Return (x, y) of the center of cell containing provided text 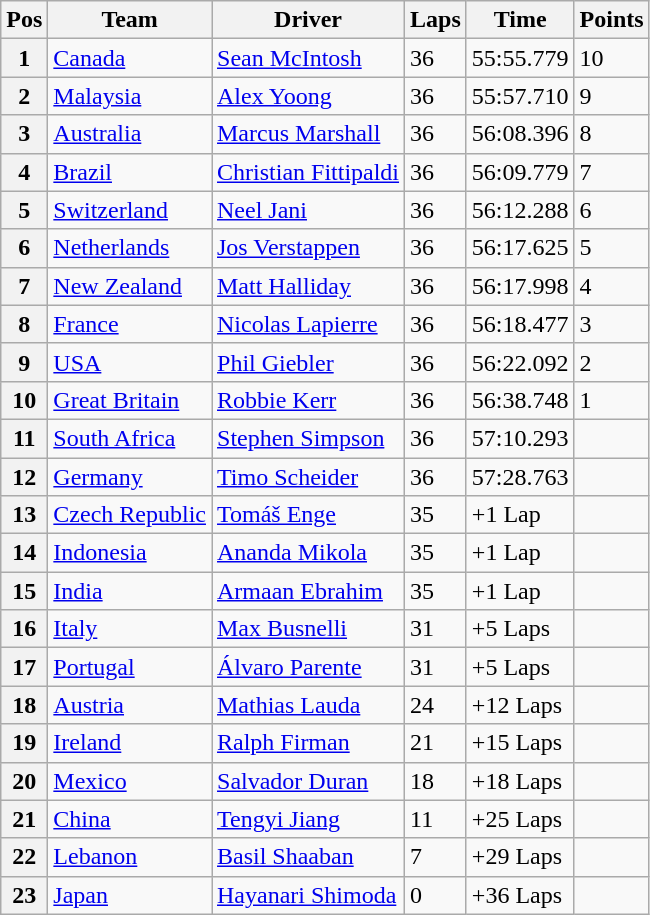
56:18.477 (520, 324)
Italy (130, 629)
17 (24, 667)
Malaysia (130, 96)
Laps (436, 20)
Netherlands (130, 248)
55:55.779 (520, 58)
Pos (24, 20)
Great Britain (130, 400)
+15 Laps (520, 743)
Australia (130, 134)
Álvaro Parente (308, 667)
24 (436, 705)
Neel Jani (308, 210)
Indonesia (130, 553)
14 (24, 553)
Mathias Lauda (308, 705)
Matt Halliday (308, 286)
Stephen Simpson (308, 438)
56:08.396 (520, 134)
Sean McIntosh (308, 58)
19 (24, 743)
France (130, 324)
China (130, 819)
Ralph Firman (308, 743)
Driver (308, 20)
Hayanari Shimoda (308, 895)
23 (24, 895)
+29 Laps (520, 857)
Canada (130, 58)
Marcus Marshall (308, 134)
Ireland (130, 743)
20 (24, 781)
Jos Verstappen (308, 248)
Salvador Duran (308, 781)
Portugal (130, 667)
22 (24, 857)
15 (24, 591)
Basil Shaaban (308, 857)
16 (24, 629)
56:17.625 (520, 248)
56:17.998 (520, 286)
Points (612, 20)
Christian Fittipaldi (308, 172)
Czech Republic (130, 515)
Tomáš Enge (308, 515)
Team (130, 20)
Nicolas Lapierre (308, 324)
Max Busnelli (308, 629)
Switzerland (130, 210)
Austria (130, 705)
57:10.293 (520, 438)
Phil Giebler (308, 362)
56:12.288 (520, 210)
+36 Laps (520, 895)
South Africa (130, 438)
56:09.779 (520, 172)
Robbie Kerr (308, 400)
55:57.710 (520, 96)
+18 Laps (520, 781)
Tengyi Jiang (308, 819)
Germany (130, 477)
+12 Laps (520, 705)
Timo Scheider (308, 477)
13 (24, 515)
Ananda Mikola (308, 553)
Time (520, 20)
Alex Yoong (308, 96)
57:28.763 (520, 477)
56:38.748 (520, 400)
USA (130, 362)
Brazil (130, 172)
Japan (130, 895)
Mexico (130, 781)
Lebanon (130, 857)
New Zealand (130, 286)
0 (436, 895)
56:22.092 (520, 362)
12 (24, 477)
Armaan Ebrahim (308, 591)
+25 Laps (520, 819)
India (130, 591)
